Locate the cell with the specified text and output its (x, y) center coordinate. 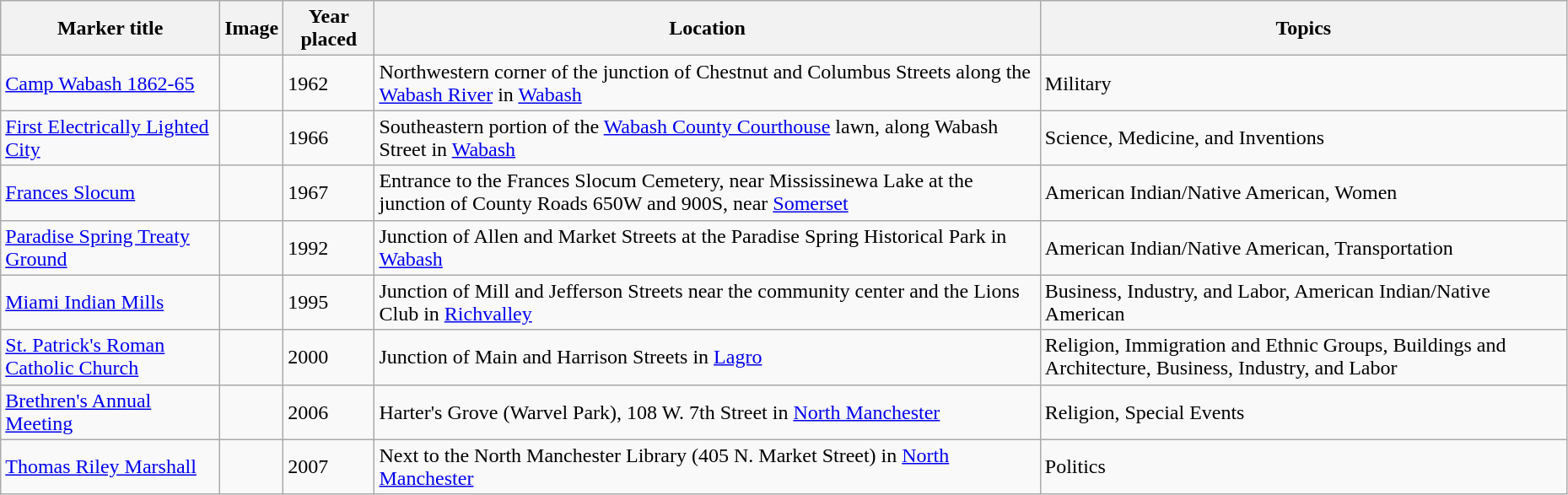
Religion, Special Events (1303, 412)
Year placed (329, 29)
Politics (1303, 467)
Location (707, 29)
Entrance to the Frances Slocum Cemetery, near Mississinewa Lake at the junction of County Roads 650W and 900S, near Somerset (707, 192)
Next to the North Manchester Library (405 N. Market Street) in North Manchester (707, 467)
Junction of Mill and Jefferson Streets near the community center and the Lions Club in Richvalley (707, 302)
1992 (329, 248)
American Indian/Native American, Women (1303, 192)
Military (1303, 83)
Marker title (110, 29)
Southeastern portion of the Wabash County Courthouse lawn, along Wabash Street in Wabash (707, 138)
Business, Industry, and Labor, American Indian/Native American (1303, 302)
Junction of Main and Harrison Streets in Lagro (707, 358)
Brethren's Annual Meeting (110, 412)
Frances Slocum (110, 192)
Image (251, 29)
1967 (329, 192)
2000 (329, 358)
1966 (329, 138)
Northwestern corner of the junction of Chestnut and Columbus Streets along the Wabash River in Wabash (707, 83)
Thomas Riley Marshall (110, 467)
First Electrically Lighted City (110, 138)
2006 (329, 412)
Harter's Grove (Warvel Park), 108 W. 7th Street in North Manchester (707, 412)
St. Patrick's Roman Catholic Church (110, 358)
Science, Medicine, and Inventions (1303, 138)
Religion, Immigration and Ethnic Groups, Buildings and Architecture, Business, Industry, and Labor (1303, 358)
Topics (1303, 29)
American Indian/Native American, Transportation (1303, 248)
2007 (329, 467)
1962 (329, 83)
Camp Wabash 1862-65 (110, 83)
Miami Indian Mills (110, 302)
Paradise Spring Treaty Ground (110, 248)
1995 (329, 302)
Junction of Allen and Market Streets at the Paradise Spring Historical Park in Wabash (707, 248)
